Scan for the cell matching the given text and deliver its (X, Y) coordinate at center. 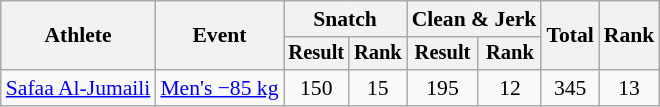
15 (378, 88)
12 (510, 88)
Clean & Jerk (474, 19)
Total (570, 36)
Athlete (78, 36)
13 (630, 88)
Safaa Al-Jumaili (78, 88)
Event (219, 36)
Snatch (346, 19)
150 (317, 88)
195 (443, 88)
Men's −85 kg (219, 88)
345 (570, 88)
